Return (x, y) of the center of cell containing provided text 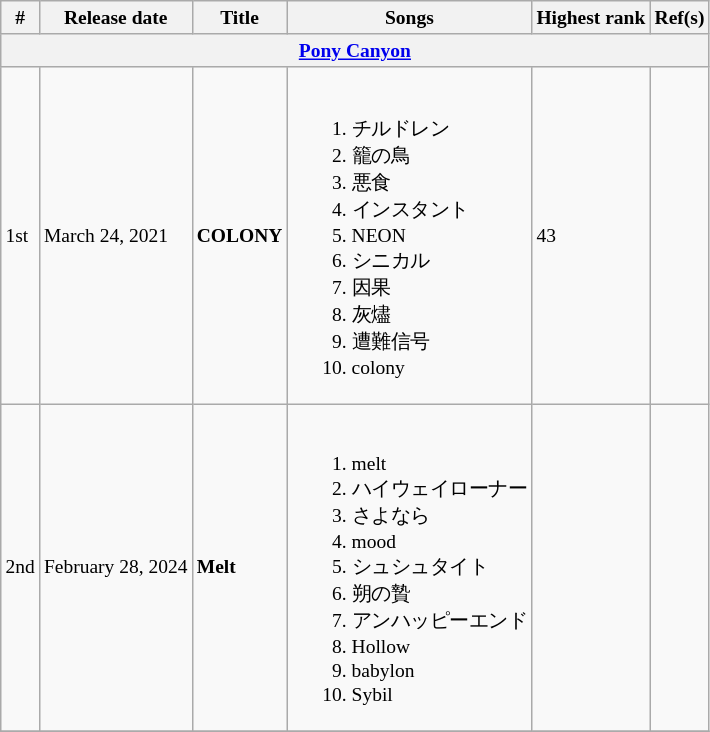
meltハイウェイローナーさよならmoodシュシュタイト朔の贄アンハッピーエンドHollowbabylonSybil (410, 568)
Release date (116, 18)
チルドレン籠の鳥悪食インスタントNEONシニカル因果灰燼遭難信号colony (410, 235)
Title (240, 18)
Songs (410, 18)
Highest rank (591, 18)
# (20, 18)
March 24, 2021 (116, 235)
February 28, 2024 (116, 568)
COLONY (240, 235)
1st (20, 235)
Pony Canyon (355, 50)
2nd (20, 568)
43 (591, 235)
Ref(s) (680, 18)
Melt (240, 568)
